Provide the [x, y] coordinate of the cell's center where the given text is located.  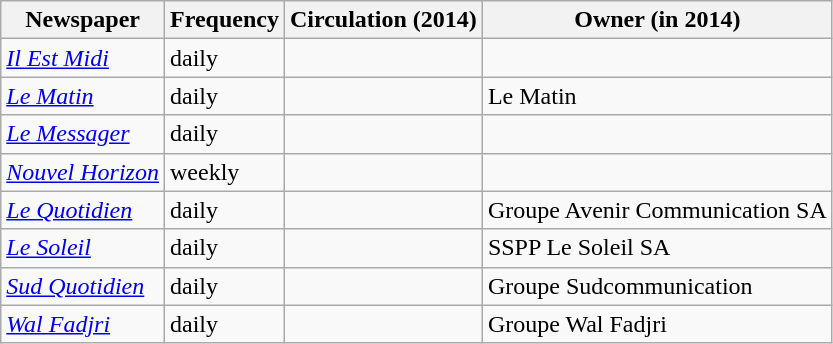
Le Messager [83, 134]
Nouvel Horizon [83, 172]
Frequency [224, 20]
Il Est Midi [83, 58]
Circulation (2014) [383, 20]
Groupe Avenir Communication SA [657, 210]
Wal Fadjri [83, 324]
Sud Quotidien [83, 286]
Groupe Sudcommunication [657, 286]
Newspaper [83, 20]
Le Soleil [83, 248]
weekly [224, 172]
Groupe Wal Fadjri [657, 324]
SSPP Le Soleil SA [657, 248]
Le Quotidien [83, 210]
Owner (in 2014) [657, 20]
